Identify which cell holds the provided text, then report its [X, Y] central coordinate. 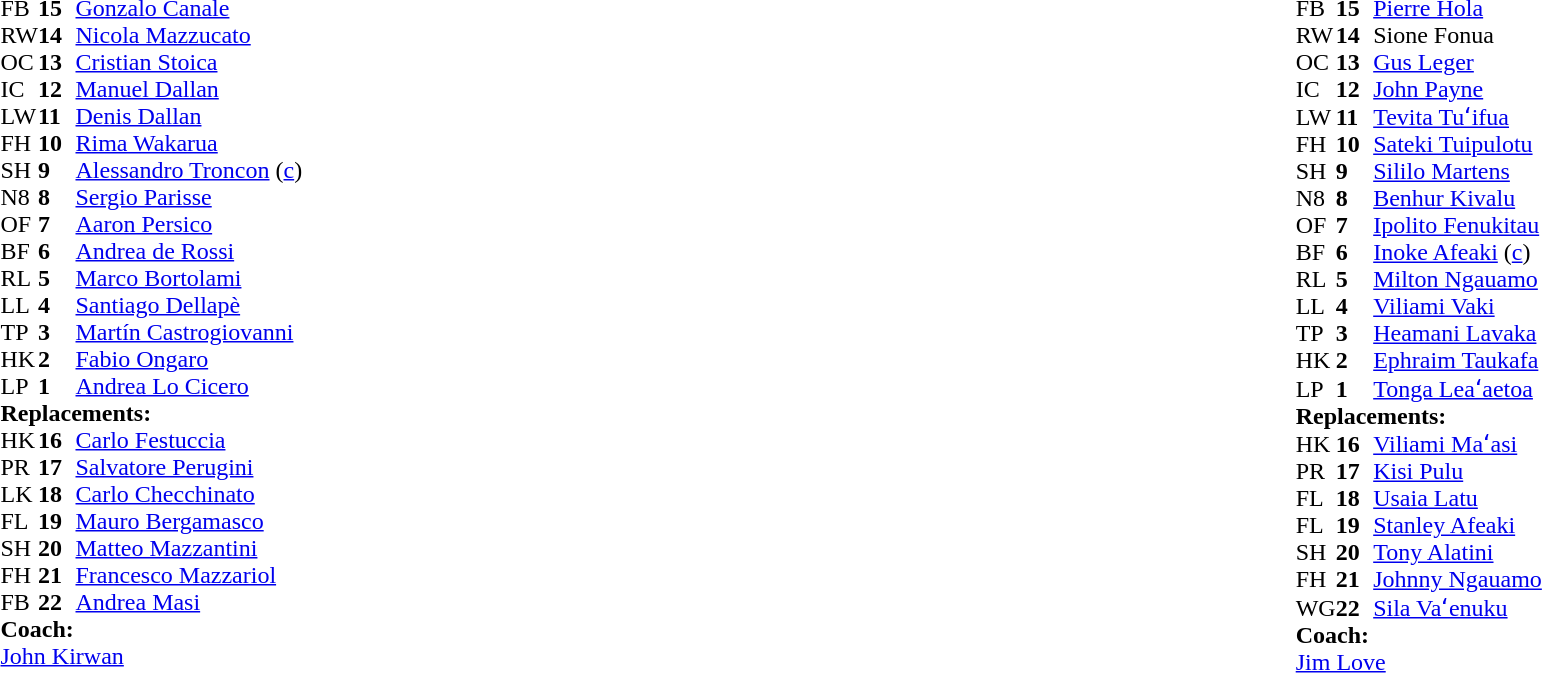
Tony Alatini [1458, 552]
Sione Fonua [1458, 36]
Carlo Festuccia [190, 440]
FB [19, 602]
Denis Dallan [190, 116]
Stanley Afeaki [1458, 526]
Usaia Latu [1458, 498]
Gus Leger [1458, 62]
Nicola Mazzucato [190, 36]
Ephraim Taukafa [1458, 360]
Cristian Stoica [190, 62]
Sililo Martens [1458, 172]
Matteo Mazzantini [190, 548]
Viliami Vaki [1458, 306]
Sila Vaʻenuku [1458, 607]
Francesco Mazzariol [190, 576]
John Kirwan [151, 656]
Martín Castrogiovanni [190, 332]
Andrea Lo Cicero [190, 386]
Milton Ngauamo [1458, 280]
John Payne [1458, 90]
Santiago Dellapè [190, 306]
Aaron Persico [190, 224]
Mauro Bergamasco [190, 522]
Inoke Afeaki (c) [1458, 252]
Ipolito Fenukitau [1458, 226]
Heamani Lavaka [1458, 334]
Viliami Maʻasi [1458, 444]
Andrea de Rossi [190, 252]
WG [1316, 607]
Tonga Leaʻaetoa [1458, 388]
Johnny Ngauamo [1458, 580]
Benhur Kivalu [1458, 198]
Sateki Tuipulotu [1458, 144]
Andrea Masi [190, 602]
Manuel Dallan [190, 90]
Fabio Ongaro [190, 360]
Carlo Checchinato [190, 494]
Kisi Pulu [1458, 472]
Salvatore Perugini [190, 468]
Marco Bortolami [190, 278]
Tevita Tuʻifua [1458, 116]
Rima Wakarua [190, 144]
Alessandro Troncon (c) [190, 170]
Sergio Parisse [190, 198]
LK [19, 494]
